Locate the cell with the specified text and output its (x, y) center coordinate. 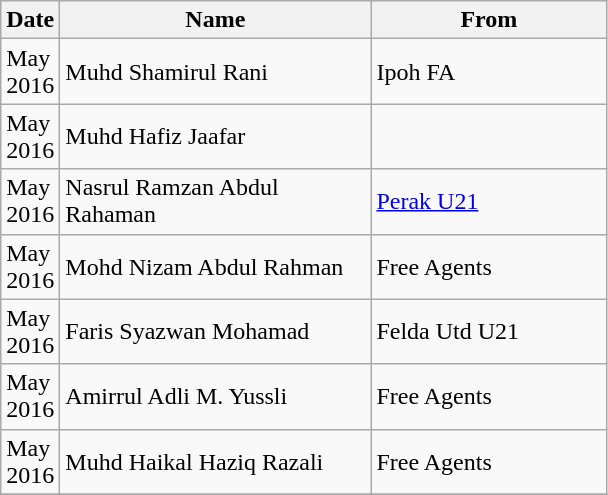
Muhd Hafiz Jaafar (216, 136)
From (489, 20)
Faris Syazwan Mohamad (216, 332)
Mohd Nizam Abdul Rahman (216, 266)
Amirrul Adli M. Yussli (216, 396)
Date (30, 20)
Felda Utd U21 (489, 332)
Muhd Shamirul Rani (216, 72)
Perak U21 (489, 202)
Nasrul Ramzan Abdul Rahaman (216, 202)
Name (216, 20)
Ipoh FA (489, 72)
Muhd Haikal Haziq Razali (216, 462)
